From the cell containing the given text, extract its center point as [x, y] coordinate. 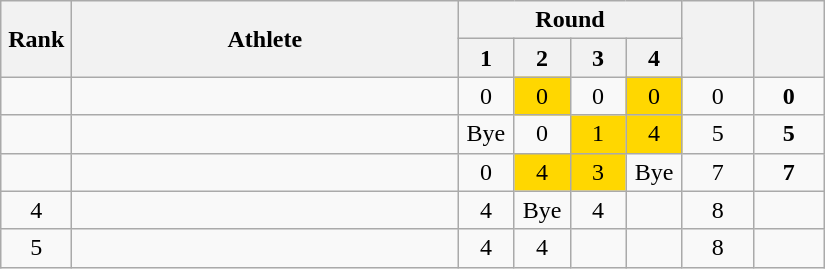
Rank [36, 39]
Athlete [265, 39]
2 [542, 58]
Round [570, 20]
